Capture the cell that displays the provided text and extract its (x, y) central coordinate. 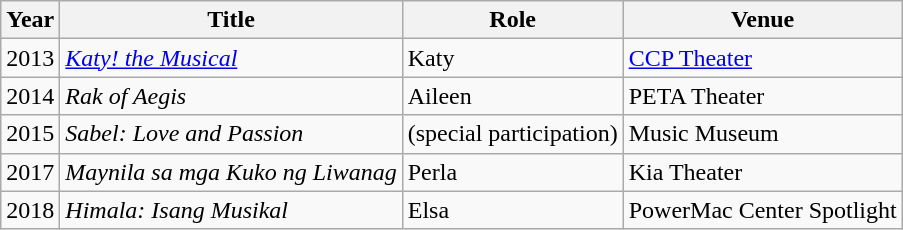
2013 (30, 58)
PETA Theater (762, 96)
Aileen (512, 96)
Role (512, 20)
Title (231, 20)
Music Museum (762, 134)
2015 (30, 134)
Venue (762, 20)
2018 (30, 210)
2017 (30, 172)
Maynila sa mga Kuko ng Liwanag (231, 172)
Rak of Aegis (231, 96)
Perla (512, 172)
2014 (30, 96)
Elsa (512, 210)
(special participation) (512, 134)
Himala: Isang Musikal (231, 210)
CCP Theater (762, 58)
Katy (512, 58)
Katy! the Musical (231, 58)
PowerMac Center Spotlight (762, 210)
Kia Theater (762, 172)
Year (30, 20)
Sabel: Love and Passion (231, 134)
